Output the (X, Y) coordinate of the center of the cell containing the given text.  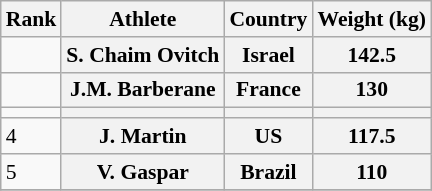
Country (268, 19)
J.M. Barberane (142, 90)
Athlete (142, 19)
France (268, 90)
110 (372, 172)
Rank (32, 19)
V. Gaspar (142, 172)
130 (372, 90)
5 (32, 172)
Israel (268, 55)
4 (32, 136)
J. Martin (142, 136)
117.5 (372, 136)
S. Chaim Ovitch (142, 55)
Weight (kg) (372, 19)
Brazil (268, 172)
US (268, 136)
142.5 (372, 55)
